Capture the cell that displays the provided text and extract its [X, Y] central coordinate. 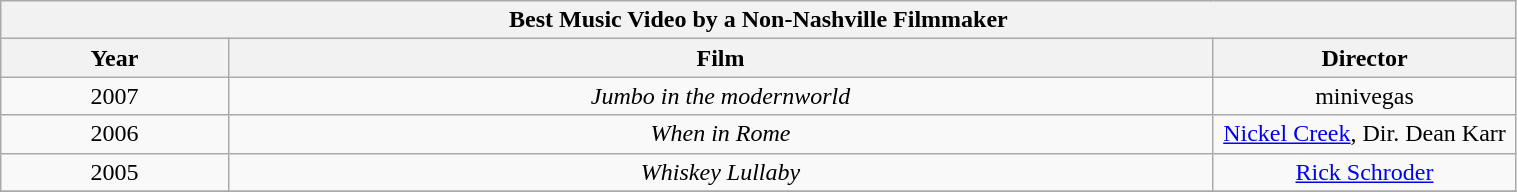
When in Rome [720, 134]
Rick Schroder [1364, 172]
Year [114, 58]
2006 [114, 134]
Jumbo in the modernworld [720, 96]
2007 [114, 96]
Best Music Video by a Non-Nashville Filmmaker [758, 20]
Nickel Creek, Dir. Dean Karr [1364, 134]
Whiskey Lullaby [720, 172]
Film [720, 58]
Director [1364, 58]
minivegas [1364, 96]
2005 [114, 172]
